Detect which cell encompasses the target text, then output its [x, y] center coordinate. 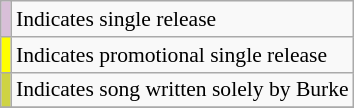
Indicates single release [182, 19]
Indicates promotional single release [182, 55]
Indicates song written solely by Burke [182, 90]
